Extract the [X, Y] coordinate from the center of the cell holding the provided text.  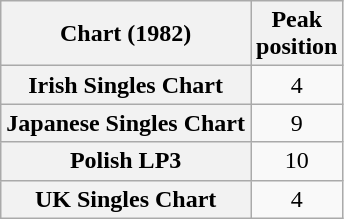
Polish LP3 [126, 161]
Irish Singles Chart [126, 85]
Chart (1982) [126, 34]
Peakposition [296, 34]
Japanese Singles Chart [126, 123]
UK Singles Chart [126, 199]
9 [296, 123]
10 [296, 161]
